Find where the given text appears and provide that cell's center as [X, Y] coordinate. 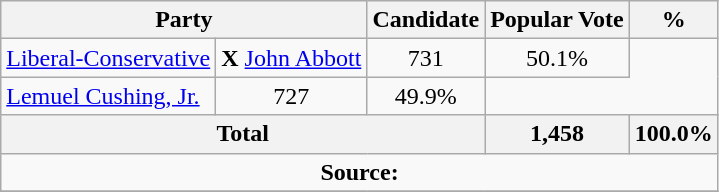
Lemuel Cushing, Jr. [108, 96]
727 [292, 96]
Candidate [426, 20]
731 [426, 58]
49.9% [426, 96]
Liberal-Conservative [108, 58]
1,458 [558, 134]
Total [243, 134]
Source: [360, 172]
% [674, 20]
Party [184, 20]
Popular Vote [558, 20]
100.0% [674, 134]
50.1% [558, 58]
X John Abbott [292, 58]
